Determine the (x, y) coordinate at the center of the cell enclosing the given text.  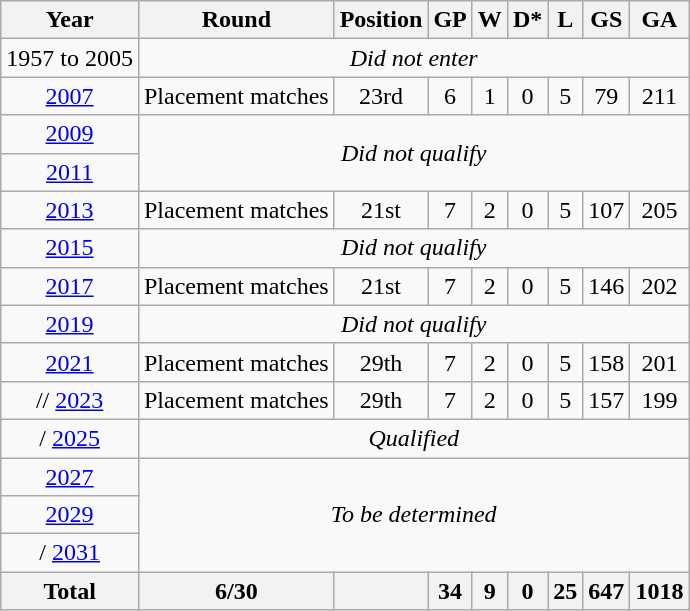
GS (606, 20)
GP (450, 20)
25 (566, 591)
79 (606, 96)
2009 (70, 134)
647 (606, 591)
2011 (70, 172)
146 (606, 286)
2019 (70, 324)
157 (606, 400)
107 (606, 210)
Total (70, 591)
2013 (70, 210)
2021 (70, 362)
158 (606, 362)
201 (660, 362)
D* (527, 20)
205 (660, 210)
1957 to 2005 (70, 58)
/ 2025 (70, 438)
Did not enter (413, 58)
199 (660, 400)
202 (660, 286)
9 (490, 591)
Round (236, 20)
W (490, 20)
// 2023 (70, 400)
6 (450, 96)
L (566, 20)
34 (450, 591)
1 (490, 96)
Qualified (413, 438)
2007 (70, 96)
2015 (70, 248)
1018 (660, 591)
2029 (70, 515)
6/30 (236, 591)
2017 (70, 286)
To be determined (413, 515)
211 (660, 96)
23rd (381, 96)
Position (381, 20)
2027 (70, 477)
GA (660, 20)
/ 2031 (70, 553)
Year (70, 20)
